From the cell containing the given text, extract its center point as (X, Y) coordinate. 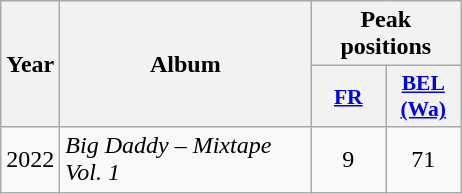
Big Daddy – Mixtape Vol. 1 (186, 160)
FR (348, 96)
Peak positions (386, 34)
BEL(Wa) (424, 96)
71 (424, 160)
9 (348, 160)
Year (30, 64)
Album (186, 64)
2022 (30, 160)
